For the text-containing cell, return its midpoint in (x, y) coordinate format. 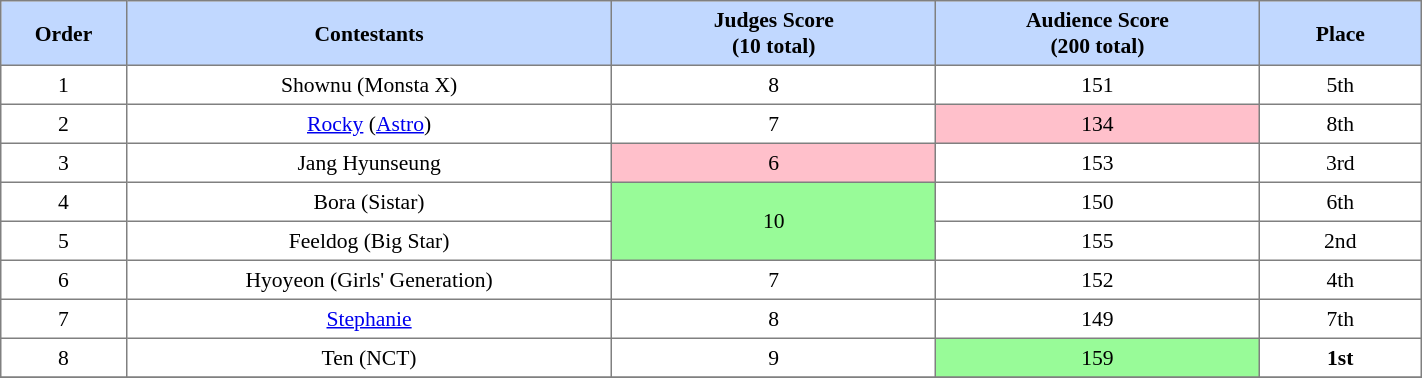
Bora (Sistar) (369, 202)
Rocky (Astro) (369, 124)
Feeldog (Big Star) (369, 240)
5 (64, 240)
150 (1098, 202)
3 (64, 162)
155 (1098, 240)
1 (64, 84)
Jang Hyunseung (369, 162)
Shownu (Monsta X) (369, 84)
7th (1340, 318)
8th (1340, 124)
153 (1098, 162)
Contestants (369, 33)
151 (1098, 84)
Order (64, 33)
Audience Score(200 total) (1098, 33)
Place (1340, 33)
149 (1098, 318)
3rd (1340, 162)
9 (774, 358)
10 (774, 221)
4th (1340, 280)
Ten (NCT) (369, 358)
4 (64, 202)
2nd (1340, 240)
Hyoyeon (Girls' Generation) (369, 280)
1st (1340, 358)
Stephanie (369, 318)
159 (1098, 358)
6th (1340, 202)
2 (64, 124)
Judges Score(10 total) (774, 33)
152 (1098, 280)
5th (1340, 84)
134 (1098, 124)
